Identify which cell holds the provided text, then report its (X, Y) central coordinate. 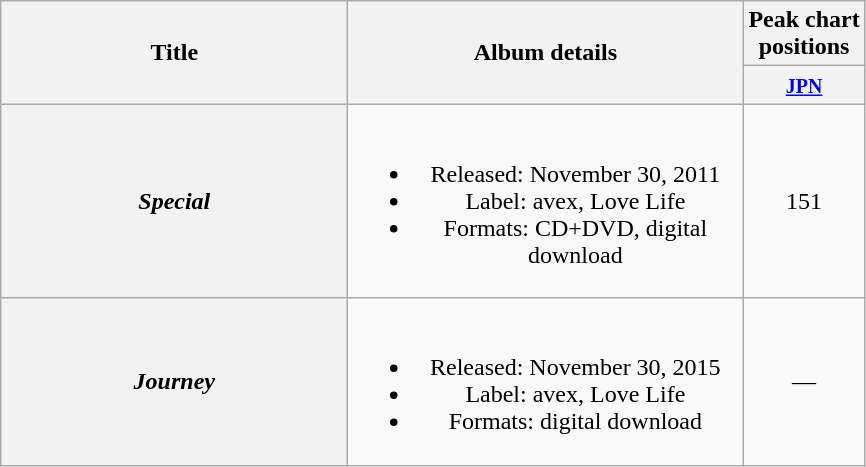
Peak chartpositions (804, 34)
Special (174, 201)
Album details (546, 52)
Title (174, 52)
Released: November 30, 2015Label: avex, Love LifeFormats: digital download (546, 382)
— (804, 382)
Journey (174, 382)
JPN (804, 85)
Released: November 30, 2011Label: avex, Love LifeFormats: CD+DVD, digital download (546, 201)
151 (804, 201)
